Determine the (x, y) coordinate at the center of the cell enclosing the given text.  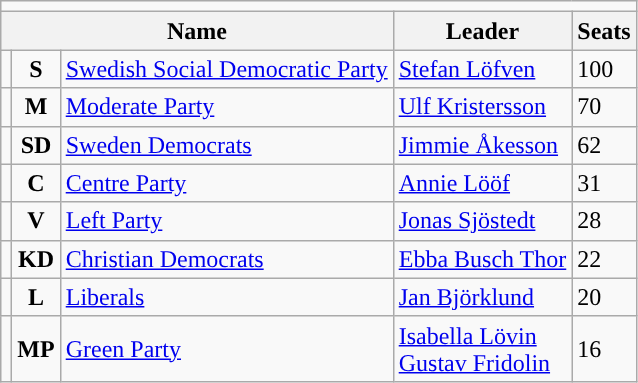
70 (604, 107)
Jimmie Åkesson (482, 145)
Green Party (226, 348)
Name (197, 31)
Jonas Sjöstedt (482, 221)
Ebba Busch Thor (482, 259)
20 (604, 297)
Stefan Löfven (482, 69)
Seats (604, 31)
Moderate Party (226, 107)
Sweden Democrats (226, 145)
MP (36, 348)
Annie Lööf (482, 183)
SD (36, 145)
100 (604, 69)
KD (36, 259)
28 (604, 221)
M (36, 107)
L (36, 297)
Liberals (226, 297)
Swedish Social Democratic Party (226, 69)
S (36, 69)
Jan Björklund (482, 297)
22 (604, 259)
Christian Democrats (226, 259)
16 (604, 348)
C (36, 183)
Leader (482, 31)
Left Party (226, 221)
V (36, 221)
31 (604, 183)
Isabella LövinGustav Fridolin (482, 348)
Centre Party (226, 183)
Ulf Kristersson (482, 107)
62 (604, 145)
